Return the (X, Y) coordinate for the center point of the cell that contains the specified text.  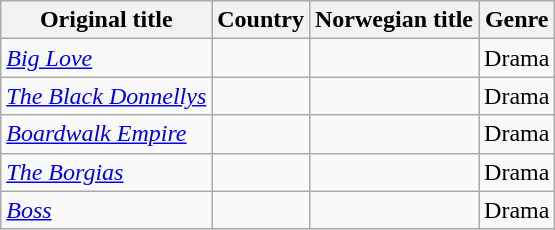
Boss (106, 210)
Big Love (106, 58)
The Black Donnellys (106, 96)
Country (261, 20)
Original title (106, 20)
The Borgias (106, 172)
Norwegian title (394, 20)
Genre (517, 20)
Boardwalk Empire (106, 134)
